Locate the cell with the specified text and output its [x, y] center coordinate. 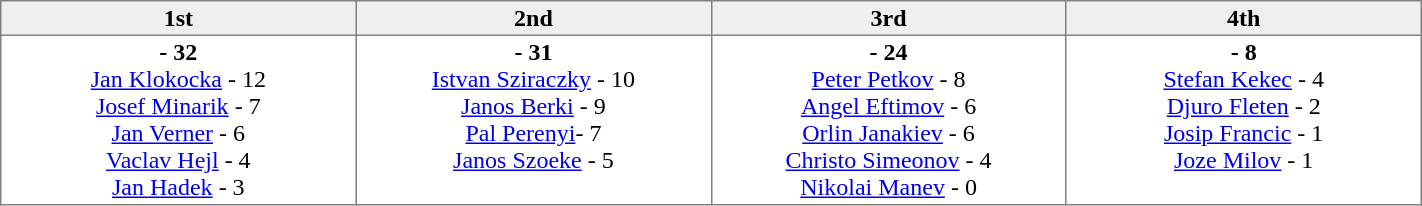
- 8Stefan Kekec - 4Djuro Fleten - 2Josip Francic - 1Joze Milov - 1 [1244, 120]
1st [178, 18]
- 24Peter Petkov - 8Angel Eftimov - 6Orlin Janakiev - 6Christo Simeonov - 4Nikolai Manev - 0 [888, 120]
- 31Istvan Sziraczky - 10Janos Berki - 9Pal Perenyi- 7Janos Szoeke - 5 [534, 120]
- 32Jan Klokocka - 12Josef Minarik - 7Jan Verner - 6Vaclav Hejl - 4Jan Hadek - 3 [178, 120]
2nd [534, 18]
3rd [888, 18]
4th [1244, 18]
